Find where the given text appears and provide that cell's center as [x, y] coordinate. 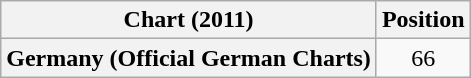
Position [423, 20]
66 [423, 58]
Germany (Official German Charts) [189, 58]
Chart (2011) [189, 20]
